Scan for the cell matching the given text and deliver its [x, y] coordinate at center. 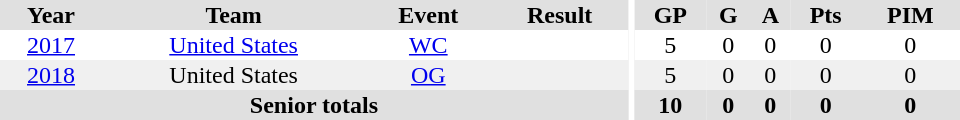
2017 [51, 45]
OG [428, 75]
GP [670, 15]
Event [428, 15]
10 [670, 105]
Senior totals [314, 105]
2018 [51, 75]
Pts [826, 15]
Result [560, 15]
PIM [910, 15]
Year [51, 15]
G [728, 15]
WC [428, 45]
Team [234, 15]
A [770, 15]
